Detect which cell encompasses the target text, then output its (x, y) center coordinate. 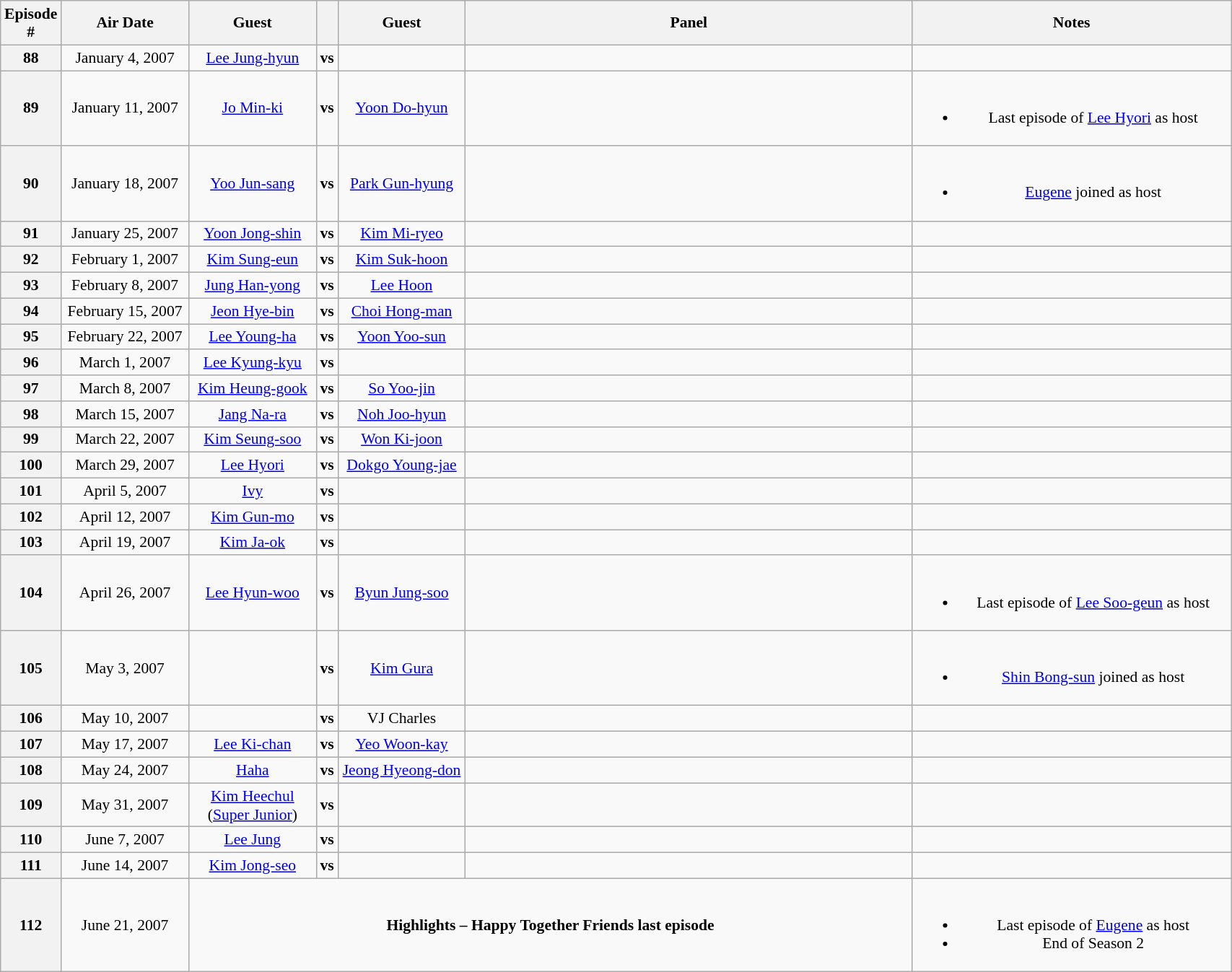
February 22, 2007 (126, 337)
Yoon Yoo-sun (401, 337)
108 (31, 770)
Jung Han-yong (253, 286)
March 22, 2007 (126, 439)
103 (31, 543)
Notes (1072, 23)
94 (31, 311)
Haha (253, 770)
112 (31, 925)
92 (31, 260)
Last episode of Lee Hyori as host (1072, 108)
June 7, 2007 (126, 840)
88 (31, 58)
VJ Charles (401, 719)
March 1, 2007 (126, 363)
Last episode of Eugene as hostEnd of Season 2 (1072, 925)
April 12, 2007 (126, 517)
Kim Suk-hoon (401, 260)
Park Gun-hyung (401, 183)
Choi Hong-man (401, 311)
Lee Hoon (401, 286)
Jo Min-ki (253, 108)
Lee Hyori (253, 465)
104 (31, 593)
96 (31, 363)
May 31, 2007 (126, 805)
93 (31, 286)
Kim Heechul (Super Junior) (253, 805)
Shin Bong-sun joined as host (1072, 668)
Lee Jung-hyun (253, 58)
May 10, 2007 (126, 719)
Lee Jung (253, 840)
Episode # (31, 23)
Eugene joined as host (1072, 183)
March 15, 2007 (126, 414)
110 (31, 840)
99 (31, 439)
Jeong Hyeong-don (401, 770)
Kim Mi-ryeo (401, 234)
98 (31, 414)
Kim Sung-eun (253, 260)
106 (31, 719)
February 8, 2007 (126, 286)
Jeon Hye-bin (253, 311)
Lee Kyung-kyu (253, 363)
February 1, 2007 (126, 260)
Kim Seung-soo (253, 439)
95 (31, 337)
May 17, 2007 (126, 745)
April 5, 2007 (126, 491)
May 24, 2007 (126, 770)
91 (31, 234)
Yeo Woon-kay (401, 745)
Jang Na-ra (253, 414)
March 29, 2007 (126, 465)
Dokgo Young-jae (401, 465)
Panel (689, 23)
Kim Ja-ok (253, 543)
May 3, 2007 (126, 668)
Lee Young-ha (253, 337)
Yoo Jun-sang (253, 183)
Noh Joo-hyun (401, 414)
107 (31, 745)
101 (31, 491)
105 (31, 668)
97 (31, 388)
Kim Jong-seo (253, 866)
102 (31, 517)
Ivy (253, 491)
So Yoo-jin (401, 388)
Last episode of Lee Soo-geun as host (1072, 593)
March 8, 2007 (126, 388)
April 19, 2007 (126, 543)
109 (31, 805)
90 (31, 183)
January 18, 2007 (126, 183)
February 15, 2007 (126, 311)
Kim Heung-gook (253, 388)
Kim Gura (401, 668)
Kim Gun-mo (253, 517)
Byun Jung-soo (401, 593)
Air Date (126, 23)
89 (31, 108)
Highlights – Happy Together Friends last episode (550, 925)
Yoon Do-hyun (401, 108)
Yoon Jong-shin (253, 234)
January 11, 2007 (126, 108)
Lee Ki-chan (253, 745)
Lee Hyun-woo (253, 593)
Won Ki-joon (401, 439)
January 4, 2007 (126, 58)
June 14, 2007 (126, 866)
June 21, 2007 (126, 925)
January 25, 2007 (126, 234)
100 (31, 465)
111 (31, 866)
April 26, 2007 (126, 593)
